Find where the given text appears and provide that cell's center as [x, y] coordinate. 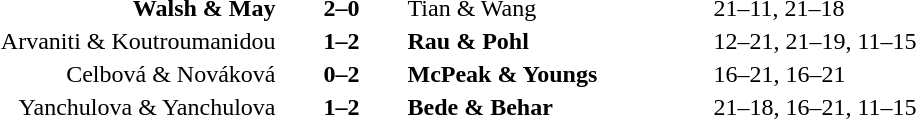
Rau & Pohl [558, 41]
McPeak & Youngs [558, 74]
1–2 [342, 41]
0–2 [342, 74]
